Detect which cell encompasses the target text, then output its (X, Y) center coordinate. 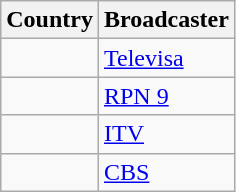
RPN 9 (166, 96)
CBS (166, 172)
Televisa (166, 58)
Broadcaster (166, 20)
Country (50, 20)
ITV (166, 134)
